Capture the cell that displays the provided text and extract its (x, y) central coordinate. 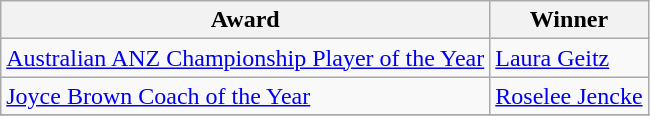
Australian ANZ Championship Player of the Year (246, 58)
Laura Geitz (569, 58)
Joyce Brown Coach of the Year (246, 96)
Award (246, 20)
Roselee Jencke (569, 96)
Winner (569, 20)
